For the text-containing cell, return its midpoint in [x, y] coordinate format. 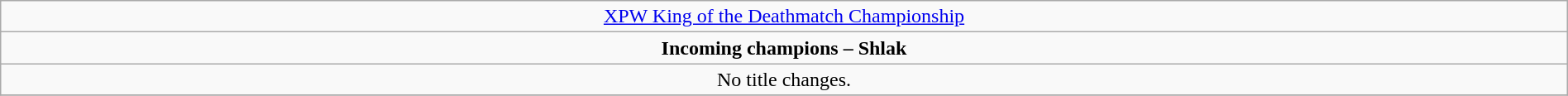
Incoming champions – Shlak [784, 48]
No title changes. [784, 79]
XPW King of the Deathmatch Championship [784, 17]
